Determine the [X, Y] coordinate at the center of the cell enclosing the given text.  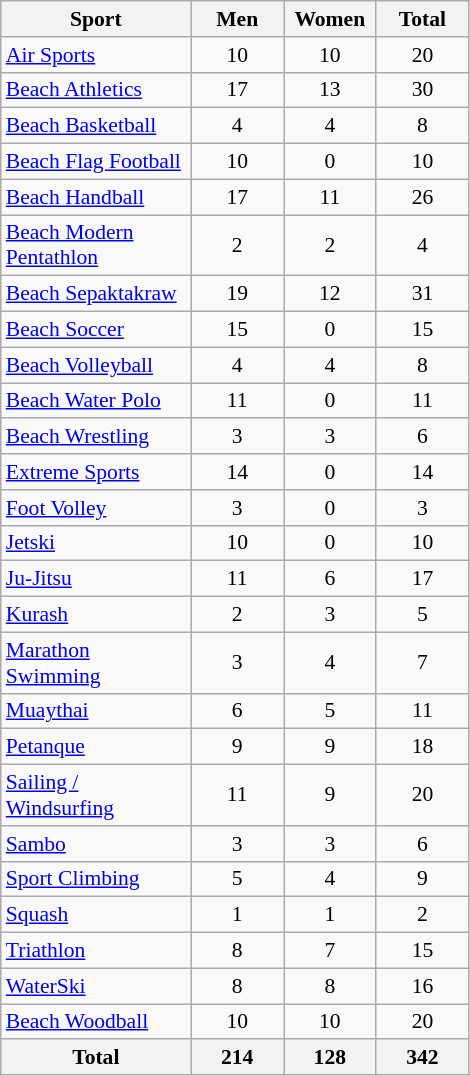
Ju-Jitsu [96, 579]
Beach Basketball [96, 126]
16 [422, 986]
Kurash [96, 615]
Muaythai [96, 711]
31 [422, 294]
214 [238, 1058]
Sambo [96, 844]
Air Sports [96, 55]
Beach Sepaktakraw [96, 294]
13 [330, 90]
Foot Volley [96, 508]
Sport Climbing [96, 879]
Sport [96, 19]
18 [422, 747]
342 [422, 1058]
Marathon Swimming [96, 662]
19 [238, 294]
Sailing / Windsurfing [96, 796]
Beach Flag Football [96, 162]
Men [238, 19]
Women [330, 19]
Squash [96, 915]
Jetski [96, 543]
Beach Water Polo [96, 401]
12 [330, 294]
26 [422, 197]
128 [330, 1058]
Beach Wrestling [96, 437]
Beach Soccer [96, 330]
Petanque [96, 747]
Beach Woodball [96, 1022]
Extreme Sports [96, 472]
Triathlon [96, 951]
Beach Athletics [96, 90]
Beach Volleyball [96, 365]
30 [422, 90]
Beach Handball [96, 197]
Beach Modern Pentathlon [96, 246]
WaterSki [96, 986]
